Extract the [x, y] coordinate from the center of the cell holding the provided text.  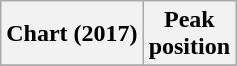
Peakposition [189, 34]
Chart (2017) [72, 34]
